Pinpoint the cell where the given text exists, returning its [x, y] midpoint coordinate. 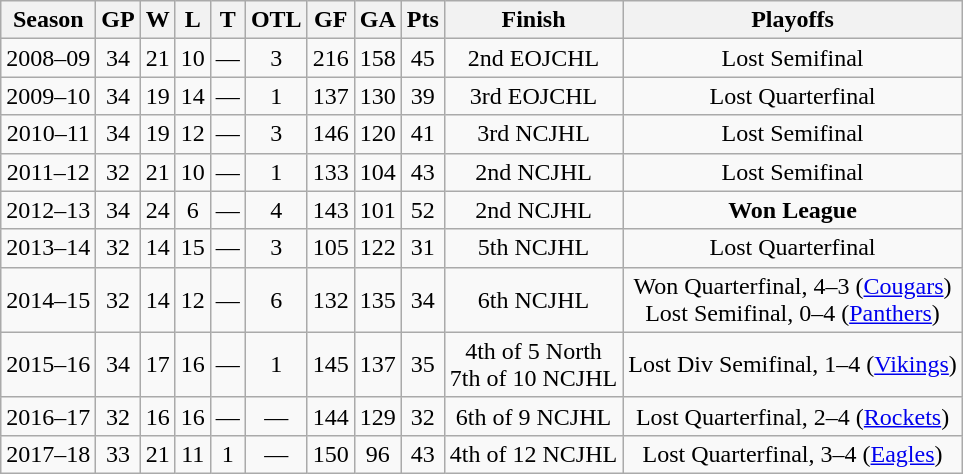
2008–09 [48, 58]
133 [330, 172]
17 [158, 364]
Won League [793, 210]
4th of 5 North7th of 10 NCJHL [533, 364]
41 [422, 134]
W [158, 20]
105 [330, 248]
39 [422, 96]
Playoffs [793, 20]
L [192, 20]
Won Quarterfinal, 4–3 (Cougars)Lost Semifinal, 0–4 (Panthers) [793, 300]
104 [378, 172]
101 [378, 210]
143 [330, 210]
135 [378, 300]
52 [422, 210]
31 [422, 248]
2015–16 [48, 364]
2017–18 [48, 454]
150 [330, 454]
2016–17 [48, 416]
15 [192, 248]
3rd NCJHL [533, 134]
2010–11 [48, 134]
146 [330, 134]
145 [330, 364]
144 [330, 416]
2012–13 [48, 210]
T [228, 20]
Pts [422, 20]
130 [378, 96]
158 [378, 58]
Lost Quarterfinal, 3–4 (Eagles) [793, 454]
GF [330, 20]
5th NCJHL [533, 248]
96 [378, 454]
4 [276, 210]
6th of 9 NCJHL [533, 416]
2nd EOJCHL [533, 58]
122 [378, 248]
216 [330, 58]
Lost Quarterfinal, 2–4 (Rockets) [793, 416]
129 [378, 416]
33 [118, 454]
24 [158, 210]
132 [330, 300]
OTL [276, 20]
4th of 12 NCJHL [533, 454]
2009–10 [48, 96]
3rd EOJCHL [533, 96]
45 [422, 58]
6th NCJHL [533, 300]
Finish [533, 20]
2014–15 [48, 300]
2011–12 [48, 172]
120 [378, 134]
Lost Div Semifinal, 1–4 (Vikings) [793, 364]
Season [48, 20]
11 [192, 454]
35 [422, 364]
2013–14 [48, 248]
GP [118, 20]
GA [378, 20]
